Scan for the cell matching the given text and deliver its [x, y] coordinate at center. 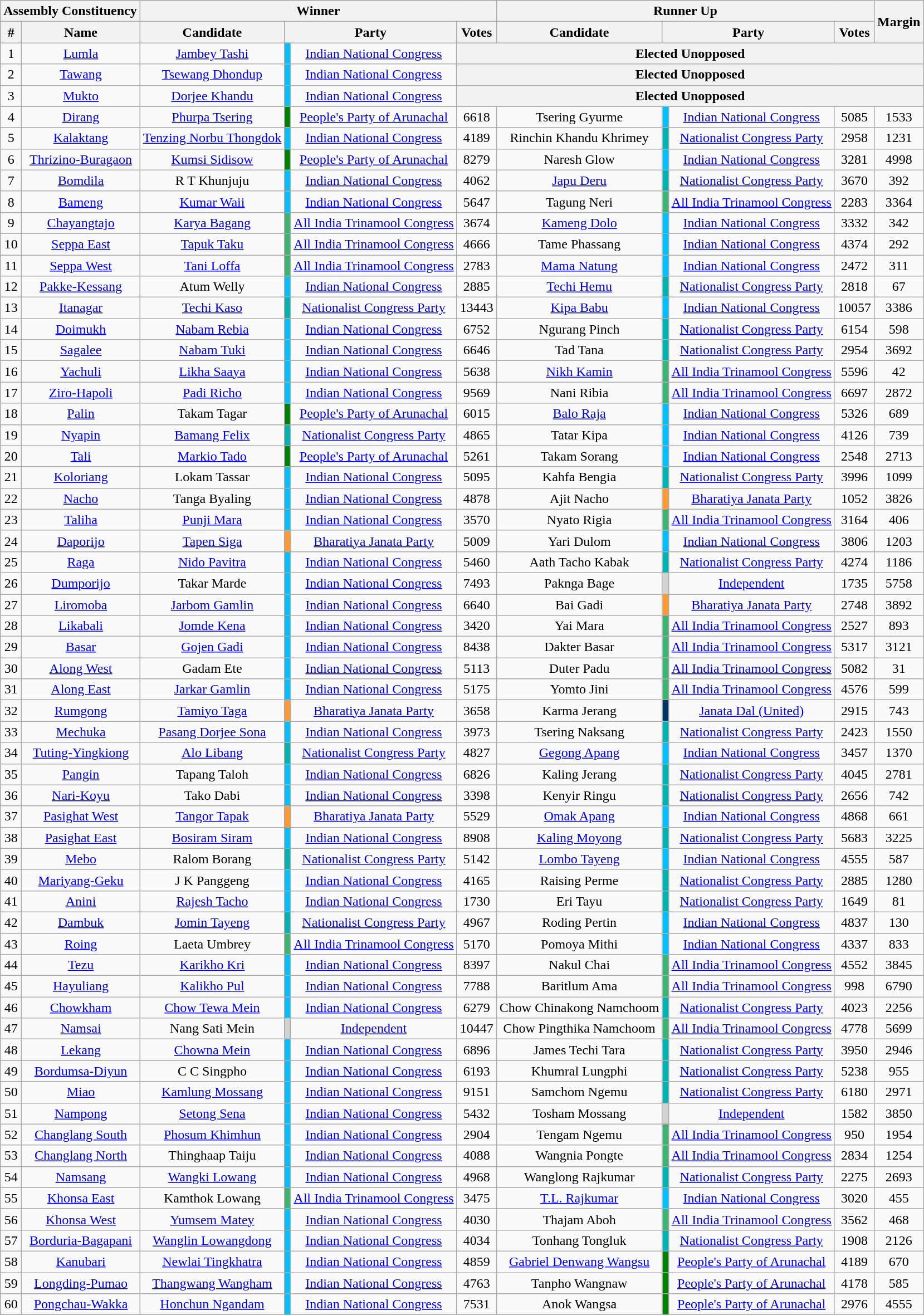
Hayuliang [81, 986]
Kamthok Lowang [212, 1198]
1730 [477, 901]
4967 [477, 922]
4126 [854, 435]
Phosum Khimhun [212, 1135]
Takar Marde [212, 583]
6826 [477, 774]
4374 [854, 244]
Jomde Kena [212, 626]
54 [11, 1177]
Wanglin Lowangdong [212, 1240]
5432 [477, 1113]
4 [11, 117]
Techi Hemu [579, 287]
Tagung Neri [579, 202]
6896 [477, 1050]
Wangnia Pongte [579, 1156]
Miao [81, 1092]
Changlang North [81, 1156]
55 [11, 1198]
Japu Deru [579, 180]
3845 [898, 965]
Tanga Byaling [212, 498]
Nang Sati Mein [212, 1029]
4178 [854, 1283]
Seppa West [81, 266]
Karma Jerang [579, 711]
Tapuk Taku [212, 244]
3457 [854, 753]
3570 [477, 520]
2656 [854, 795]
2256 [898, 1008]
5460 [477, 562]
1254 [898, 1156]
Mariyang-Geku [81, 880]
29 [11, 647]
2283 [854, 202]
7788 [477, 986]
5085 [854, 117]
1908 [854, 1240]
45 [11, 986]
3398 [477, 795]
17 [11, 393]
Pangin [81, 774]
587 [898, 859]
Yomto Jini [579, 690]
47 [11, 1029]
6015 [477, 414]
49 [11, 1071]
455 [898, 1198]
3364 [898, 202]
4868 [854, 817]
670 [898, 1262]
6154 [854, 329]
Janata Dal (United) [751, 711]
599 [898, 690]
Assembly Constituency [70, 11]
Tsewang Dhondup [212, 75]
36 [11, 795]
Tosham Mossang [579, 1113]
5113 [477, 668]
Wangki Lowang [212, 1177]
Gegong Apang [579, 753]
Nani Ribia [579, 393]
56 [11, 1219]
2915 [854, 711]
Chow Pingthika Namchoom [579, 1029]
2126 [898, 1240]
7493 [477, 583]
4088 [477, 1156]
12 [11, 287]
598 [898, 329]
Nyapin [81, 435]
James Techi Tara [579, 1050]
3332 [854, 223]
Naresh Glow [579, 159]
Chow Tewa Mein [212, 1008]
5529 [477, 817]
3121 [898, 647]
Raga [81, 562]
Eri Tayu [579, 901]
35 [11, 774]
37 [11, 817]
59 [11, 1283]
2872 [898, 393]
4023 [854, 1008]
2527 [854, 626]
Chayangtajo [81, 223]
4274 [854, 562]
Tangor Tapak [212, 817]
3670 [854, 180]
26 [11, 583]
3658 [477, 711]
5009 [477, 541]
Tame Phassang [579, 244]
Baritlum Ama [579, 986]
5699 [898, 1029]
Margin [898, 22]
Tad Tana [579, 350]
Palin [81, 414]
Name [81, 32]
Namsang [81, 1177]
2 [11, 75]
15 [11, 350]
Itanagar [81, 308]
Jarbom Gamlin [212, 604]
Likabali [81, 626]
Ziro-Hapoli [81, 393]
2958 [854, 138]
Yai Mara [579, 626]
Setong Sena [212, 1113]
3996 [854, 477]
5317 [854, 647]
32 [11, 711]
25 [11, 562]
51 [11, 1113]
Bamang Felix [212, 435]
Tezu [81, 965]
13 [11, 308]
Roing [81, 944]
Kumsi Sidisow [212, 159]
Nyato Rigia [579, 520]
Changlang South [81, 1135]
Tonhang Tongluk [579, 1240]
13443 [477, 308]
2783 [477, 266]
661 [898, 817]
5261 [477, 456]
Omak Apang [579, 817]
Kahfa Bengia [579, 477]
4165 [477, 880]
2713 [898, 456]
5238 [854, 1071]
2904 [477, 1135]
2472 [854, 266]
Along East [81, 690]
3475 [477, 1198]
Karya Bagang [212, 223]
14 [11, 329]
Kenyir Ringu [579, 795]
R T Khunjuju [212, 180]
Kipa Babu [579, 308]
Nakul Chai [579, 965]
Phurpa Tsering [212, 117]
Wanglong Rajkumar [579, 1177]
Rinchin Khandu Khrimey [579, 138]
21 [11, 477]
Yumsem Matey [212, 1219]
468 [898, 1219]
Khumral Lungphi [579, 1071]
T.L. Rajkumar [579, 1198]
1550 [898, 732]
6193 [477, 1071]
Dakter Basar [579, 647]
Tamiyo Taga [212, 711]
53 [11, 1156]
Techi Kaso [212, 308]
Seppa East [81, 244]
4837 [854, 922]
1052 [854, 498]
7 [11, 180]
Rumgong [81, 711]
Gojen Gadi [212, 647]
Nabam Rebia [212, 329]
9151 [477, 1092]
Roding Pertin [579, 922]
43 [11, 944]
19 [11, 435]
10 [11, 244]
2693 [898, 1177]
7531 [477, 1304]
6618 [477, 117]
4030 [477, 1219]
Yari Dulom [579, 541]
67 [898, 287]
81 [898, 901]
8397 [477, 965]
998 [854, 986]
Markio Tado [212, 456]
Nari-Koyu [81, 795]
Likha Saaya [212, 371]
Tengam Ngemu [579, 1135]
Padi Richo [212, 393]
1203 [898, 541]
Aath Tacho Kabak [579, 562]
39 [11, 859]
6640 [477, 604]
Duter Padu [579, 668]
2748 [854, 604]
4552 [854, 965]
Mama Natung [579, 266]
Gadam Ete [212, 668]
406 [898, 520]
Daporijo [81, 541]
Kumar Waii [212, 202]
Anini [81, 901]
392 [898, 180]
Thrizino-Buragaon [81, 159]
Gabriel Denwang Wangsu [579, 1262]
Pasighat West [81, 817]
Ngurang Pinch [579, 329]
Balo Raja [579, 414]
Tuting-Yingkiong [81, 753]
3973 [477, 732]
Lumla [81, 53]
Honchun Ngandam [212, 1304]
3826 [898, 498]
34 [11, 753]
Chowkham [81, 1008]
2781 [898, 774]
Bameng [81, 202]
Tani Loffa [212, 266]
Thinghaap Taiju [212, 1156]
9 [11, 223]
Kaling Jerang [579, 774]
Kamlung Mossang [212, 1092]
5638 [477, 371]
16 [11, 371]
8908 [477, 838]
60 [11, 1304]
950 [854, 1135]
4968 [477, 1177]
Kanubari [81, 1262]
Along West [81, 668]
739 [898, 435]
38 [11, 838]
3 [11, 96]
Tali [81, 456]
1099 [898, 477]
41 [11, 901]
Doimukh [81, 329]
Nampong [81, 1113]
Laeta Umbrey [212, 944]
Jambey Tashi [212, 53]
Koloriang [81, 477]
5647 [477, 202]
Tawang [81, 75]
1 [11, 53]
833 [898, 944]
2818 [854, 287]
Newlai Tingkhatra [212, 1262]
Samchom Ngemu [579, 1092]
6697 [854, 393]
1280 [898, 880]
Jomin Tayeng [212, 922]
40 [11, 880]
1582 [854, 1113]
Liromoba [81, 604]
3806 [854, 541]
3164 [854, 520]
5082 [854, 668]
Atum Welly [212, 287]
5175 [477, 690]
Tako Dabi [212, 795]
4045 [854, 774]
Pakke-Kessang [81, 287]
2946 [898, 1050]
585 [898, 1283]
5 [11, 138]
44 [11, 965]
Khonsa East [81, 1198]
6752 [477, 329]
Pasighat East [81, 838]
Mechuka [81, 732]
Longding-Pumao [81, 1283]
2834 [854, 1156]
10057 [854, 308]
743 [898, 711]
Nido Pavitra [212, 562]
Dorjee Khandu [212, 96]
2275 [854, 1177]
2976 [854, 1304]
2548 [854, 456]
Lekang [81, 1050]
Takam Tagar [212, 414]
1533 [898, 117]
3420 [477, 626]
742 [898, 795]
3674 [477, 223]
130 [898, 922]
10447 [477, 1029]
Khonsa West [81, 1219]
1954 [898, 1135]
2423 [854, 732]
Bosiram Siram [212, 838]
Karikho Kri [212, 965]
4576 [854, 690]
48 [11, 1050]
20 [11, 456]
Rajesh Tacho [212, 901]
Takam Sorang [579, 456]
3892 [898, 604]
Tatar Kipa [579, 435]
Kalaktang [81, 138]
Chowna Mein [212, 1050]
C C Singpho [212, 1071]
Bomdila [81, 180]
2971 [898, 1092]
Thajam Aboh [579, 1219]
4666 [477, 244]
Kameng Dolo [579, 223]
Nacho [81, 498]
Tsering Gyurme [579, 117]
Mebo [81, 859]
Tapen Siga [212, 541]
Paknga Bage [579, 583]
Nikh Kamin [579, 371]
Nabam Tuki [212, 350]
4763 [477, 1283]
1231 [898, 138]
Tsering Naksang [579, 732]
Namsai [81, 1029]
Bordumsa-Diyun [81, 1071]
3562 [854, 1219]
4778 [854, 1029]
Jarkar Gamlin [212, 690]
Ralom Borang [212, 859]
11 [11, 266]
1735 [854, 583]
Pomoya Mithi [579, 944]
6279 [477, 1008]
4859 [477, 1262]
58 [11, 1262]
Dambuk [81, 922]
Sagalee [81, 350]
23 [11, 520]
6 [11, 159]
Taliha [81, 520]
292 [898, 244]
Tenzing Norbu Thongdok [212, 138]
Ajit Nacho [579, 498]
8279 [477, 159]
4337 [854, 944]
689 [898, 414]
52 [11, 1135]
Pongchau-Wakka [81, 1304]
Tanpho Wangnaw [579, 1283]
5596 [854, 371]
4865 [477, 435]
4998 [898, 159]
3850 [898, 1113]
Kalikho Pul [212, 986]
893 [898, 626]
Winner [318, 11]
57 [11, 1240]
Anok Wangsa [579, 1304]
50 [11, 1092]
6646 [477, 350]
Lombo Tayeng [579, 859]
3225 [898, 838]
311 [898, 266]
5142 [477, 859]
5095 [477, 477]
1649 [854, 901]
955 [898, 1071]
30 [11, 668]
3950 [854, 1050]
Alo Libang [212, 753]
2954 [854, 350]
Tapang Taloh [212, 774]
27 [11, 604]
Chow Chinakong Namchoom [579, 1008]
Pasang Dorjee Sona [212, 732]
3386 [898, 308]
Dumporijo [81, 583]
Bai Gadi [579, 604]
4062 [477, 180]
18 [11, 414]
28 [11, 626]
Thangwang Wangham [212, 1283]
J K Panggeng [212, 880]
3281 [854, 159]
5683 [854, 838]
1186 [898, 562]
4827 [477, 753]
46 [11, 1008]
24 [11, 541]
4878 [477, 498]
5758 [898, 583]
9569 [477, 393]
6180 [854, 1092]
Kaling Moyong [579, 838]
3692 [898, 350]
6790 [898, 986]
Dirang [81, 117]
Borduria-Bagapani [81, 1240]
# [11, 32]
4034 [477, 1240]
5326 [854, 414]
8 [11, 202]
Mukto [81, 96]
Punji Mara [212, 520]
5170 [477, 944]
33 [11, 732]
342 [898, 223]
Yachuli [81, 371]
Runner Up [685, 11]
3020 [854, 1198]
1370 [898, 753]
Raising Perme [579, 880]
Lokam Tassar [212, 477]
22 [11, 498]
Basar [81, 647]
8438 [477, 647]
